Identify which cell holds the provided text, then report its (x, y) central coordinate. 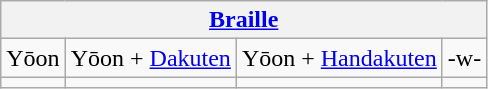
-w- (464, 58)
Braille (244, 20)
Yōon (33, 58)
Yōon + Handakuten (339, 58)
Yōon + Dakuten (150, 58)
